Return the (X, Y) coordinate for the center point of the cell that contains the specified text.  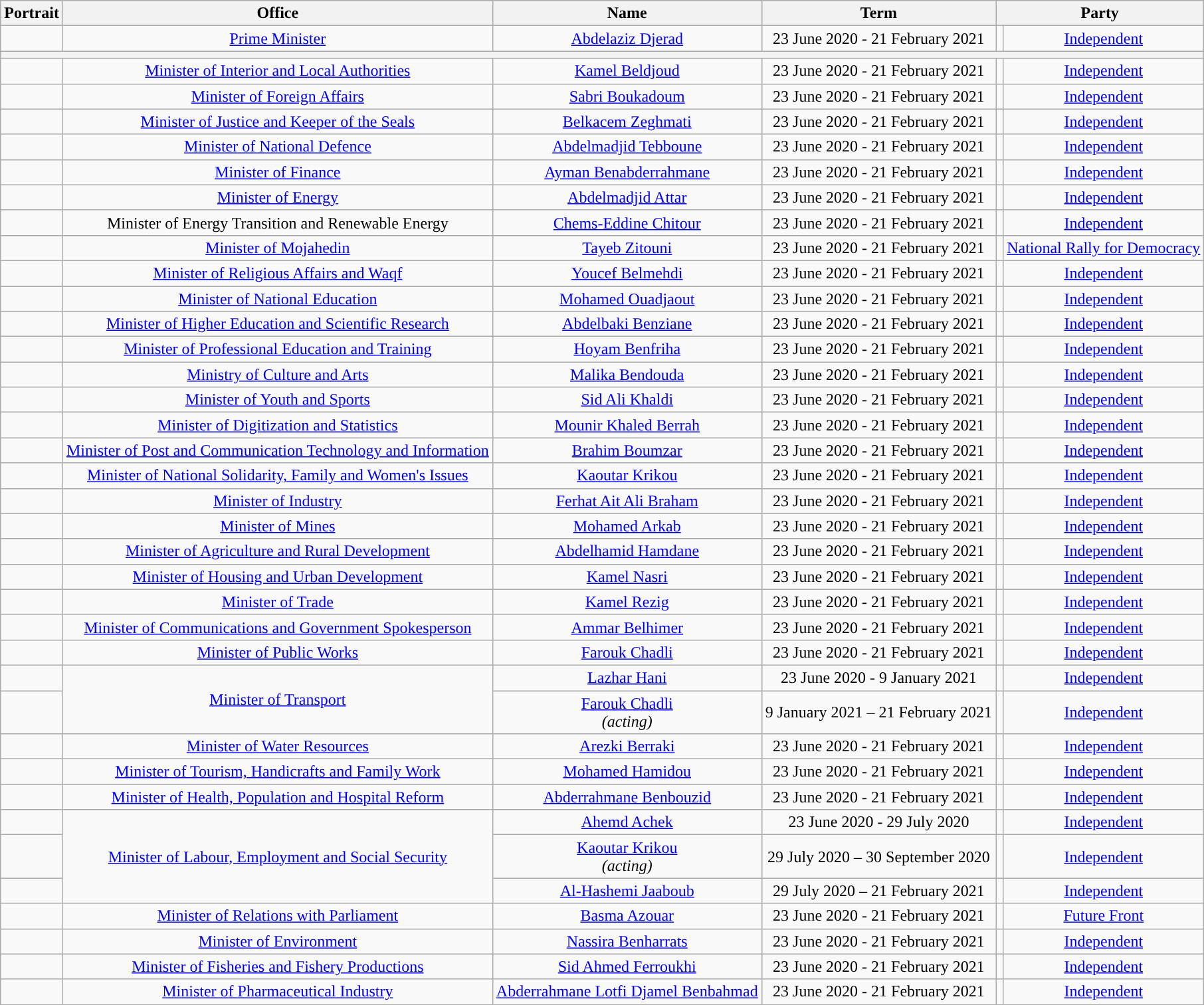
Minister of Labour, Employment and Social Security (278, 857)
Prime Minister (278, 39)
Mohamed Ouadjaout (627, 298)
Lazhar Hani (627, 678)
Minister of Interior and Local Authorities (278, 71)
Brahim Boumzar (627, 450)
National Rally for Democracy (1104, 248)
Minister of Youth and Sports (278, 400)
Name (627, 13)
Farouk Chadli (acting) (627, 712)
Abderrahmane Lotfi Djamel Benbahmad (627, 992)
Tayeb Zitouni (627, 248)
Minister of Mines (278, 526)
29 July 2020 – 30 September 2020 (878, 857)
Basma Azouar (627, 916)
Sid Ali Khaldi (627, 400)
Abdelaziz Djerad (627, 39)
Minister of Relations with Parliament (278, 916)
Farouk Chadli (627, 652)
23 June 2020 - 29 July 2020 (878, 822)
Minister of Trade (278, 602)
Mounir Khaled Berrah (627, 425)
Chems-Eddine Chitour (627, 223)
Hoyam Benfriha (627, 349)
Minister of Health, Population and Hospital Reform (278, 797)
Mohamed Hamidou (627, 772)
Ayman Benabderrahmane (627, 172)
Mohamed Arkab (627, 526)
Minister of Agriculture and Rural Development (278, 551)
Abdelmadjid Attar (627, 197)
Minister of National Solidarity, Family and Women's Issues (278, 476)
Minister of National Education (278, 298)
Minister of Mojahedin (278, 248)
Minister of Pharmaceutical Industry (278, 992)
Kaoutar Krikou (acting) (627, 857)
Ahemd Achek (627, 822)
Ministry of Culture and Arts (278, 375)
Youcef Belmehdi (627, 273)
Abdelmadjid Tebboune (627, 147)
Party (1100, 13)
Nassira Benharrats (627, 941)
Minister of Digitization and Statistics (278, 425)
Abdelbaki Benziane (627, 324)
Minister of Communications and Government Spokesperson (278, 627)
Kamel Beldjoud (627, 71)
Term (878, 13)
Kamel Nasri (627, 577)
Kaoutar Krikou (627, 476)
Minister of Industry (278, 501)
Sid Ahmed Ferroukhi (627, 966)
Minister of Housing and Urban Development (278, 577)
Arezki Berraki (627, 747)
Belkacem Zeghmati (627, 122)
23 June 2020 - 9 January 2021 (878, 678)
Portrait (32, 13)
9 January 2021 – 21 February 2021 (878, 712)
Minister of Foreign Affairs (278, 96)
Minister of Professional Education and Training (278, 349)
Minister of National Defence (278, 147)
Malika Bendouda (627, 375)
29 July 2020 – 21 February 2021 (878, 891)
Minister of Water Resources (278, 747)
Ammar Belhimer (627, 627)
Minister of Energy (278, 197)
Minister of Religious Affairs and Waqf (278, 273)
Ferhat Ait Ali Braham (627, 501)
Minister of Post and Communication Technology and Information (278, 450)
Abdelhamid Hamdane (627, 551)
Minister of Environment (278, 941)
Minister of Fisheries and Fishery Productions (278, 966)
Minister of Justice and Keeper of the Seals (278, 122)
Al-Hashemi Jaaboub (627, 891)
Future Front (1104, 916)
Sabri Boukadoum (627, 96)
Minister of Energy Transition and Renewable Energy (278, 223)
Minister of Tourism, Handicrafts and Family Work (278, 772)
Office (278, 13)
Kamel Rezig (627, 602)
Minister of Finance (278, 172)
Minister of Higher Education and Scientific Research (278, 324)
Minister of Public Works (278, 652)
Minister of Transport (278, 699)
Abderrahmane Benbouzid (627, 797)
